Scan for the cell matching the given text and deliver its [x, y] coordinate at center. 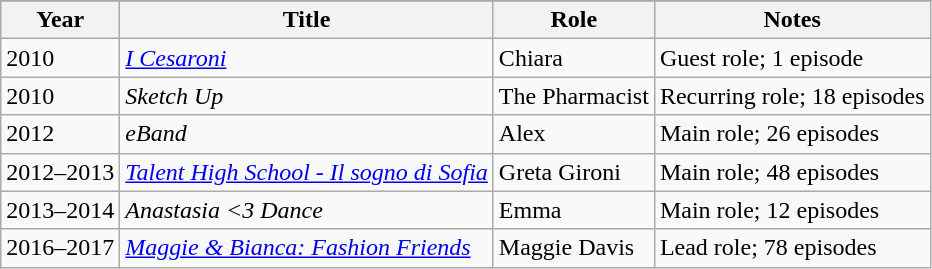
Greta Gironi [574, 172]
Chiara [574, 58]
Main role; 26 episodes [792, 134]
Recurring role; 18 episodes [792, 96]
Notes [792, 20]
Role [574, 20]
Emma [574, 210]
Guest role; 1 episode [792, 58]
Talent High School - Il sogno di Sofia [307, 172]
Main role; 48 episodes [792, 172]
2016–2017 [60, 248]
Anastasia <3 Dance [307, 210]
Main role; 12 episodes [792, 210]
Sketch Up [307, 96]
2013–2014 [60, 210]
2012 [60, 134]
Maggie & Bianca: Fashion Friends [307, 248]
Lead role; 78 episodes [792, 248]
The Pharmacist [574, 96]
Maggie Davis [574, 248]
2012–2013 [60, 172]
Alex [574, 134]
Title [307, 20]
Year [60, 20]
I Cesaroni [307, 58]
eBand [307, 134]
